Pinpoint the cell where the given text exists, returning its [x, y] midpoint coordinate. 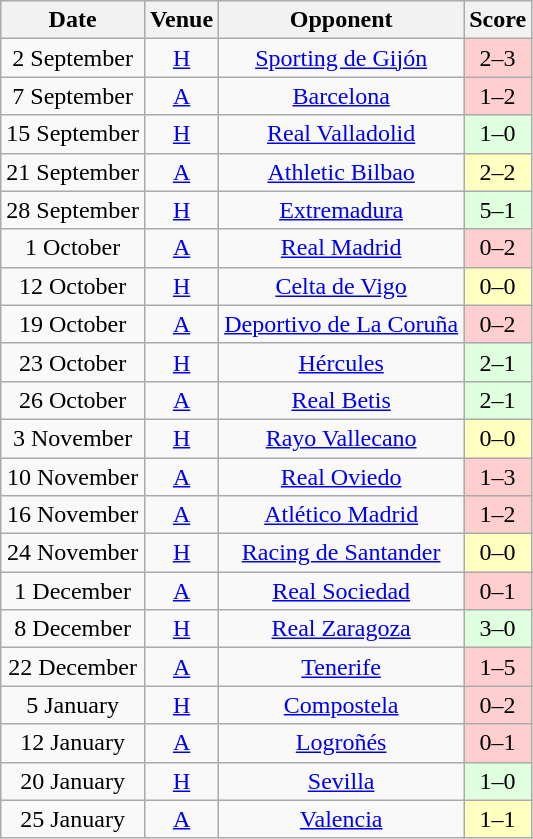
15 September [73, 134]
Tenerife [342, 667]
Score [498, 20]
Deportivo de La Coruña [342, 324]
3–0 [498, 629]
Real Betis [342, 400]
1–1 [498, 819]
21 September [73, 172]
16 November [73, 515]
Athletic Bilbao [342, 172]
Barcelona [342, 96]
Rayo Vallecano [342, 438]
19 October [73, 324]
5 January [73, 705]
28 September [73, 210]
Real Madrid [342, 248]
20 January [73, 781]
Real Sociedad [342, 591]
Real Oviedo [342, 477]
8 December [73, 629]
2–3 [498, 58]
Racing de Santander [342, 553]
Hércules [342, 362]
1 December [73, 591]
12 October [73, 286]
Venue [181, 20]
24 November [73, 553]
Atlético Madrid [342, 515]
1–5 [498, 667]
7 September [73, 96]
26 October [73, 400]
Celta de Vigo [342, 286]
Opponent [342, 20]
Date [73, 20]
Real Valladolid [342, 134]
3 November [73, 438]
22 December [73, 667]
1–3 [498, 477]
Valencia [342, 819]
2 September [73, 58]
Real Zaragoza [342, 629]
Compostela [342, 705]
25 January [73, 819]
23 October [73, 362]
Extremadura [342, 210]
1 October [73, 248]
2–2 [498, 172]
Sevilla [342, 781]
Logroñés [342, 743]
10 November [73, 477]
5–1 [498, 210]
12 January [73, 743]
Sporting de Gijón [342, 58]
